For the text-containing cell, return its midpoint in (x, y) coordinate format. 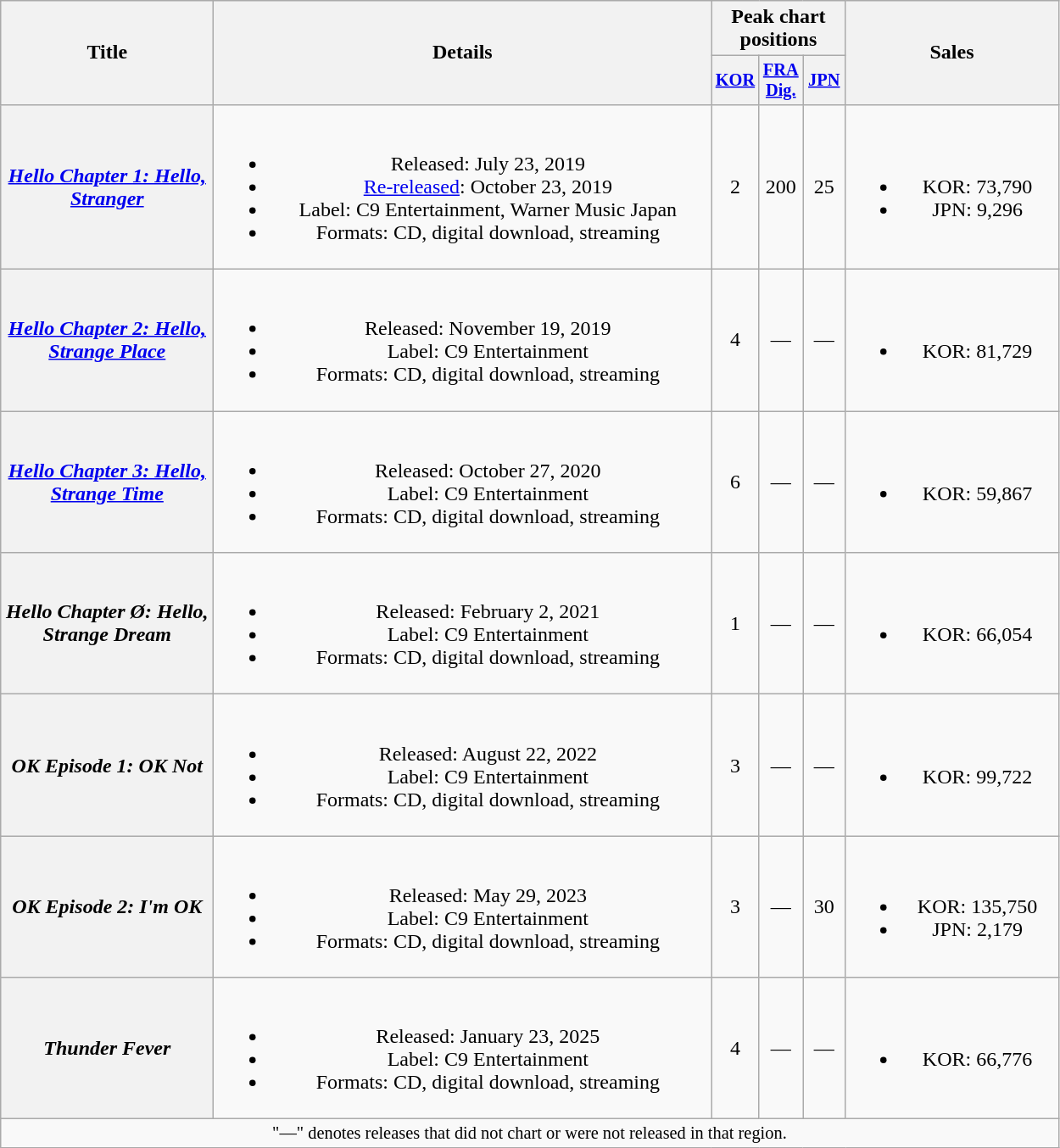
"—" denotes releases that did not chart or were not released in that region. (529, 1134)
Sales (951, 53)
Released: November 19, 2019Label: C9 EntertainmentFormats: CD, digital download, streaming (463, 341)
6 (735, 482)
Hello Chapter 2: Hello, Strange Place (107, 341)
Hello Chapter 3: Hello, Strange Time (107, 482)
200 (781, 187)
KOR: 135,750JPN: 2,179 (951, 907)
JPN (824, 81)
25 (824, 187)
Released: January 23, 2025Label: C9 EntertainmentFormats: CD, digital download, streaming (463, 1048)
KOR: 59,867 (951, 482)
KOR: 66,054 (951, 624)
1 (735, 624)
KOR: 73,790JPN: 9,296 (951, 187)
Title (107, 53)
Hello Chapter Ø: Hello, Strange Dream (107, 624)
KOR: 66,776 (951, 1048)
Released: February 2, 2021Label: C9 EntertainmentFormats: CD, digital download, streaming (463, 624)
FRADig. (781, 81)
Released: August 22, 2022Label: C9 EntertainmentFormats: CD, digital download, streaming (463, 765)
Released: July 23, 2019Re-released: October 23, 2019 Label: C9 Entertainment, Warner Music JapanFormats: CD, digital download, streaming (463, 187)
2 (735, 187)
KOR: 99,722 (951, 765)
30 (824, 907)
KOR: 81,729 (951, 341)
KOR (735, 81)
Hello Chapter 1: Hello, Stranger (107, 187)
OK Episode 2: I'm OK (107, 907)
Thunder Fever (107, 1048)
Peak chart positions (778, 29)
Released: October 27, 2020Label: C9 EntertainmentFormats: CD, digital download, streaming (463, 482)
Released: May 29, 2023Label: C9 EntertainmentFormats: CD, digital download, streaming (463, 907)
Details (463, 53)
OK Episode 1: OK Not (107, 765)
